For the text-containing cell, return its midpoint in [x, y] coordinate format. 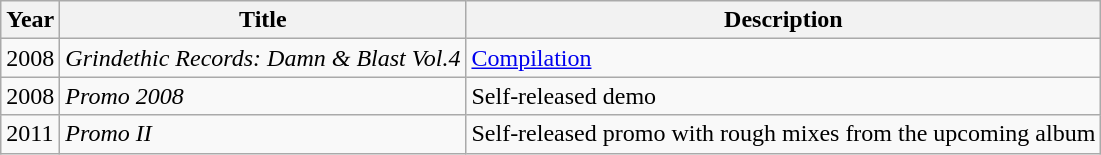
Title [263, 20]
Year [30, 20]
Compilation [784, 58]
Grindethic Records: Damn & Blast Vol.4 [263, 58]
Promo 2008 [263, 96]
Self-released promo with rough mixes from the upcoming album [784, 134]
Promo II [263, 134]
2011 [30, 134]
Self-released demo [784, 96]
Description [784, 20]
